Capture the cell that displays the provided text and extract its [X, Y] central coordinate. 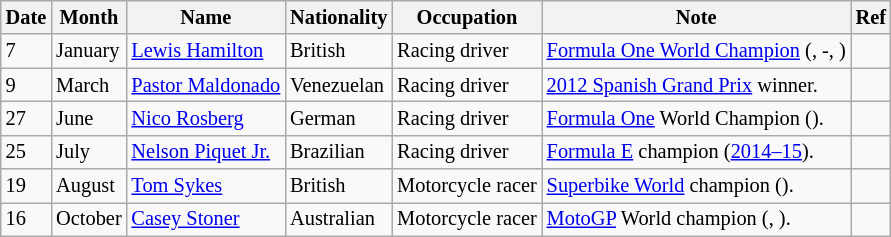
Pastor Maldonado [206, 85]
9 [26, 85]
Nico Rosberg [206, 118]
Nationality [338, 17]
January [88, 51]
Brazilian [338, 152]
27 [26, 118]
Name [206, 17]
July [88, 152]
Formula One World Champion (, -, ) [696, 51]
Tom Sykes [206, 186]
Formula One World Champion (). [696, 118]
19 [26, 186]
August [88, 186]
MotoGP World champion (, ). [696, 219]
Occupation [466, 17]
Month [88, 17]
Nelson Piquet Jr. [206, 152]
2012 Spanish Grand Prix winner. [696, 85]
Ref [871, 17]
Lewis Hamilton [206, 51]
Venezuelan [338, 85]
7 [26, 51]
German [338, 118]
Date [26, 17]
Note [696, 17]
16 [26, 219]
June [88, 118]
Casey Stoner [206, 219]
Australian [338, 219]
25 [26, 152]
Superbike World champion (). [696, 186]
March [88, 85]
October [88, 219]
Formula E champion (2014–15). [696, 152]
